Locate the cell with the specified text and output its [x, y] center coordinate. 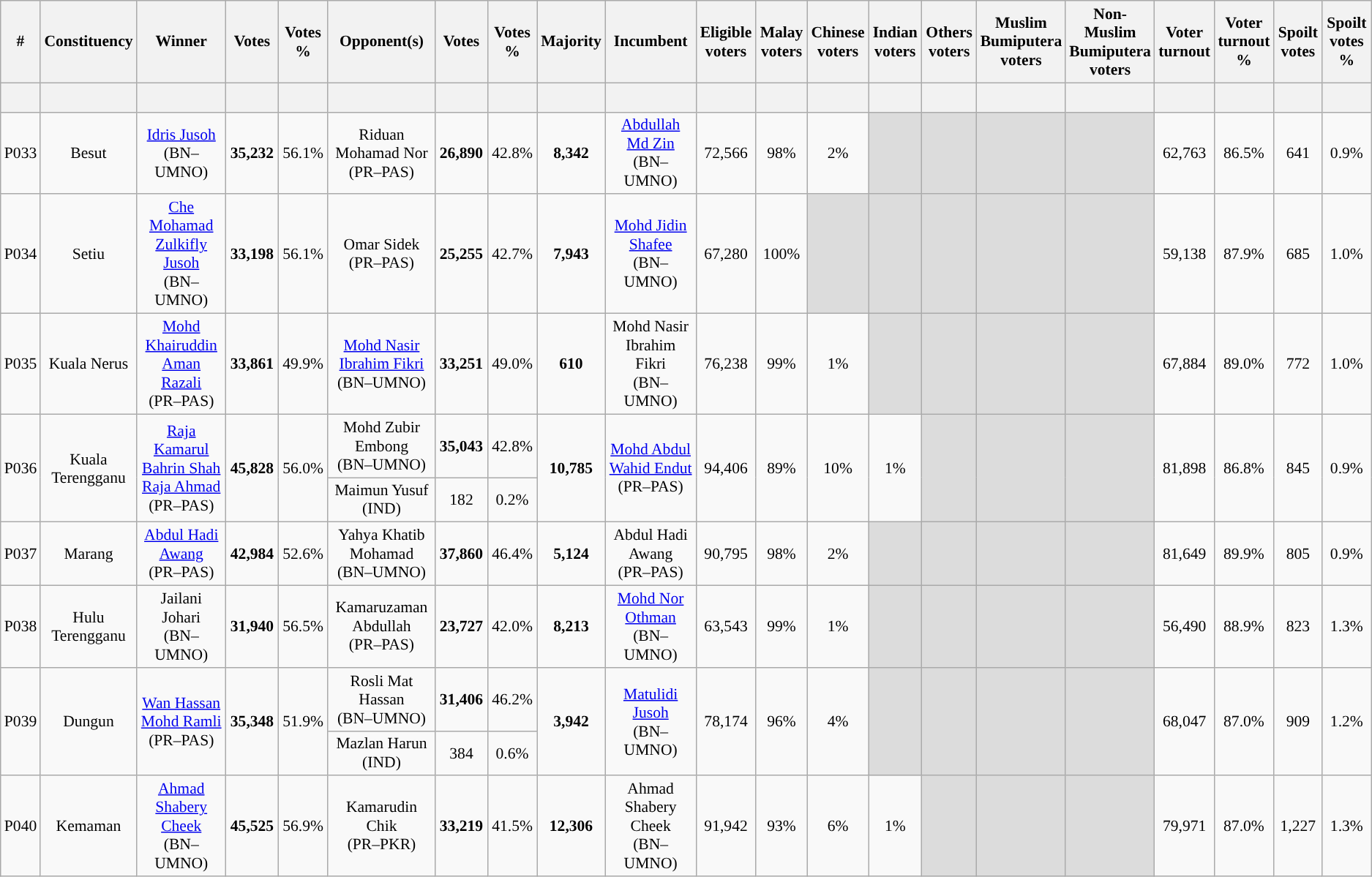
Others voters [950, 42]
42.7% [512, 255]
P039 [20, 722]
46.4% [512, 554]
823 [1298, 627]
89% [781, 468]
23,727 [461, 627]
Kuala Terengganu [88, 468]
78,174 [726, 722]
81,649 [1184, 554]
56,490 [1184, 627]
Idris Jusoh(BN–UMNO) [181, 153]
87.9% [1244, 255]
67,884 [1184, 364]
182 [461, 500]
79,971 [1184, 827]
81,898 [1184, 468]
P033 [20, 153]
Voter turnout % [1244, 42]
Omar Sidek(PR–PAS) [382, 255]
Mohd Zubir Embong(BN–UMNO) [382, 446]
10% [837, 468]
Voter turnout [1184, 42]
1.2% [1346, 722]
49.0% [512, 364]
67,280 [726, 255]
Kamarudin Chik(PR–PKR) [382, 827]
P034 [20, 255]
Kuala Nerus [88, 364]
56.0% [303, 468]
Incumbent [651, 42]
62,763 [1184, 153]
Marang [88, 554]
Spoilt votes % [1346, 42]
31,940 [252, 627]
Kamaruzaman Abdullah(PR–PAS) [382, 627]
51.9% [303, 722]
Eligible voters [726, 42]
Wan Hassan Mohd Ramli(PR–PAS) [181, 722]
4% [837, 722]
93% [781, 827]
Non-Muslim Bumiputera voters [1110, 42]
# [20, 42]
805 [1298, 554]
Hulu Terengganu [88, 627]
8,342 [571, 153]
Mohd Jidin Shafee(BN–UMNO) [651, 255]
P040 [20, 827]
56.9% [303, 827]
76,238 [726, 364]
845 [1298, 468]
89.0% [1244, 364]
Mohd Nor Othman(BN–UMNO) [651, 627]
72,566 [726, 153]
Kemaman [88, 827]
33,861 [252, 364]
88.9% [1244, 627]
Abdullah Md Zin(BN–UMNO) [651, 153]
Chinese voters [837, 42]
1,227 [1298, 827]
33,219 [461, 827]
63,543 [726, 627]
35,043 [461, 446]
52.6% [303, 554]
35,232 [252, 153]
Yahya Khatib Mohamad(BN–UMNO) [382, 554]
59,138 [1184, 255]
35,348 [252, 722]
Mohd Abdul Wahid Endut(PR–PAS) [651, 468]
12,306 [571, 827]
42,984 [252, 554]
Besut [88, 153]
P035 [20, 364]
5,124 [571, 554]
909 [1298, 722]
6% [837, 827]
25,255 [461, 255]
8,213 [571, 627]
Opponent(s) [382, 42]
Spoilt votes [1298, 42]
91,942 [726, 827]
P038 [20, 627]
384 [461, 753]
31,406 [461, 699]
45,525 [252, 827]
33,198 [252, 255]
45,828 [252, 468]
Riduan Mohamad Nor(PR–PAS) [382, 153]
10,785 [571, 468]
Jailani Johari(BN–UMNO) [181, 627]
P037 [20, 554]
96% [781, 722]
41.5% [512, 827]
3,942 [571, 722]
33,251 [461, 364]
46.2% [512, 699]
Dungun [88, 722]
Setiu [88, 255]
Che Mohamad Zulkifly Jusoh(BN–UMNO) [181, 255]
Mazlan Harun(IND) [382, 753]
Maimun Yusuf(IND) [382, 500]
42.0% [512, 627]
Mohd Khairuddin Aman Razali(PR–PAS) [181, 364]
772 [1298, 364]
26,890 [461, 153]
Malay voters [781, 42]
685 [1298, 255]
Rosli Mat Hassan(BN–UMNO) [382, 699]
Majority [571, 42]
89.9% [1244, 554]
P036 [20, 468]
Muslim Bumiputera voters [1021, 42]
37,860 [461, 554]
641 [1298, 153]
90,795 [726, 554]
68,047 [1184, 722]
94,406 [726, 468]
Raja Kamarul Bahrin Shah Raja Ahmad(PR–PAS) [181, 468]
7,943 [571, 255]
0.6% [512, 753]
Constituency [88, 42]
0.2% [512, 500]
56.5% [303, 627]
610 [571, 364]
86.5% [1244, 153]
Winner [181, 42]
86.8% [1244, 468]
Indian voters [896, 42]
49.9% [303, 364]
Matulidi Jusoh(BN–UMNO) [651, 722]
100% [781, 255]
